Search for the cell housing the specified text and yield its [x, y] center coordinate. 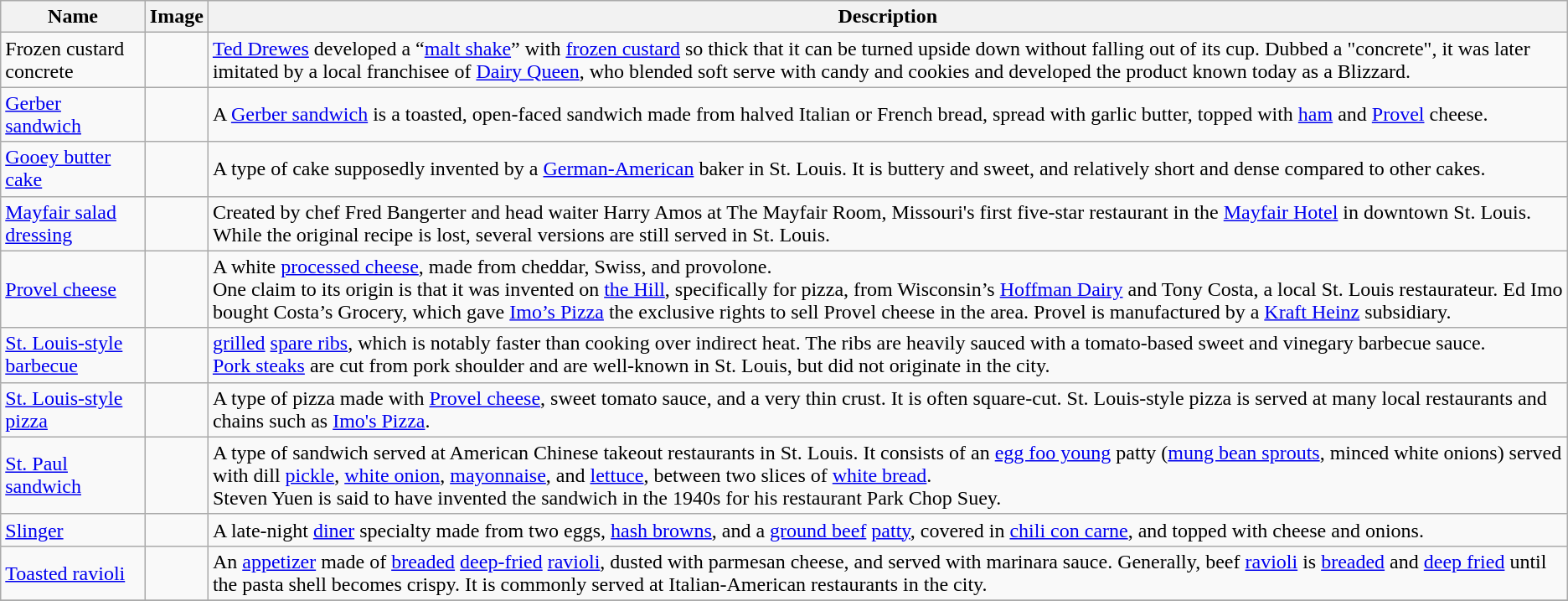
Gerber sandwich [74, 114]
Mayfair salad dressing [74, 223]
Name [74, 17]
A late-night diner specialty made from two eggs, hash browns, and a ground beef patty, covered in chili con carne, and topped with cheese and onions. [888, 530]
St. Paul sandwich [74, 475]
Description [888, 17]
St. Louis-style barbecue [74, 355]
St. Louis-style pizza [74, 409]
Slinger [74, 530]
Provel cheese [74, 289]
Toasted ravioli [74, 573]
Frozen custard concrete [74, 60]
Image [176, 17]
Gooey butter cake [74, 169]
